Output the (X, Y) coordinate of the center of the cell containing the given text.  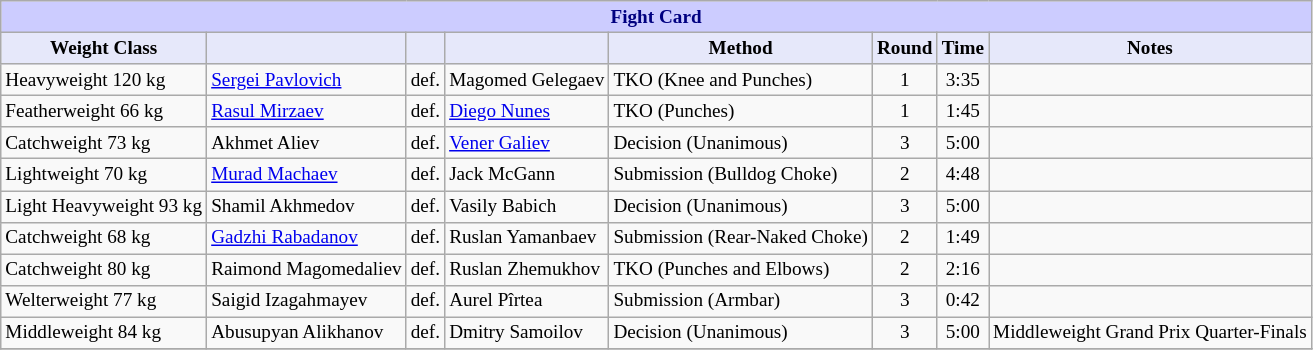
1:45 (962, 111)
Welterweight 77 kg (104, 301)
Catchweight 73 kg (104, 143)
TKO (Punches and Elbows) (741, 270)
Round (904, 48)
Time (962, 48)
Ruslan Yamanbaev (527, 238)
4:48 (962, 175)
Diego Nunes (527, 111)
Magomed Gelegaev (527, 80)
Aurel Pîrtea (527, 301)
0:42 (962, 301)
Abusupyan Alikhanov (306, 333)
Submission (Armbar) (741, 301)
Rasul Mirzaev (306, 111)
Middleweight 84 kg (104, 333)
Light Heavyweight 93 kg (104, 206)
Notes (1150, 48)
Sergei Pavlovich (306, 80)
3:35 (962, 80)
Vener Galiev (527, 143)
Fight Card (656, 17)
Vasily Babich (527, 206)
Shamil Akhmedov (306, 206)
Catchweight 80 kg (104, 270)
Submission (Rear-Naked Choke) (741, 238)
Ruslan Zhemukhov (527, 270)
Featherweight 66 kg (104, 111)
Jack McGann (527, 175)
Akhmet Aliev (306, 143)
TKO (Knee and Punches) (741, 80)
Saigid Izagahmayev (306, 301)
Method (741, 48)
Submission (Bulldog Choke) (741, 175)
2:16 (962, 270)
1:49 (962, 238)
Heavyweight 120 kg (104, 80)
Lightweight 70 kg (104, 175)
Weight Class (104, 48)
Raimond Magomedaliev (306, 270)
Catchweight 68 kg (104, 238)
Dmitry Samoilov (527, 333)
TKO (Punches) (741, 111)
Gadzhi Rabadanov (306, 238)
Murad Machaev (306, 175)
Middleweight Grand Prix Quarter-Finals (1150, 333)
